Pinpoint the cell where the given text exists, returning its [x, y] midpoint coordinate. 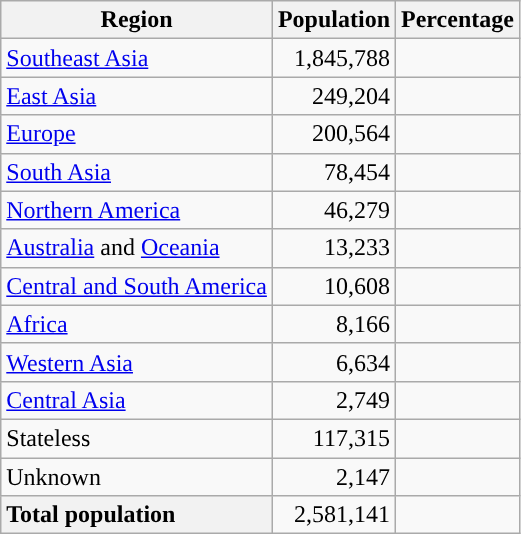
Percentage [458, 20]
Northern America [137, 210]
Southeast Asia [137, 58]
Total population [137, 515]
1,845,788 [334, 58]
Population [334, 20]
Western Asia [137, 362]
2,749 [334, 400]
2,581,141 [334, 515]
Africa [137, 324]
East Asia [137, 96]
Central and South America [137, 286]
Central Asia [137, 400]
Stateless [137, 438]
10,608 [334, 286]
78,454 [334, 172]
8,166 [334, 324]
Unknown [137, 477]
6,634 [334, 362]
46,279 [334, 210]
South Asia [137, 172]
117,315 [334, 438]
200,564 [334, 134]
Europe [137, 134]
249,204 [334, 96]
Australia and Oceania [137, 248]
13,233 [334, 248]
2,147 [334, 477]
Region [137, 20]
